Return (X, Y) of the center of cell containing provided text 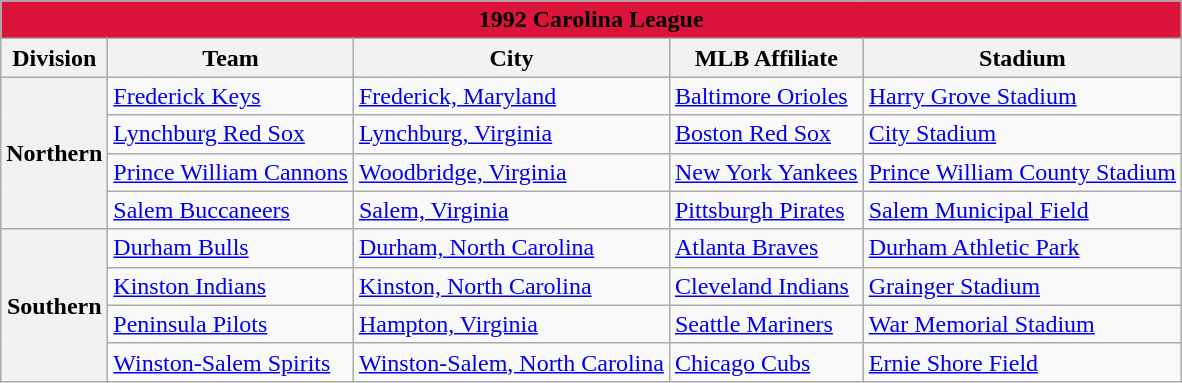
Salem, Virginia (511, 210)
Cleveland Indians (766, 286)
Stadium (1022, 58)
Durham Athletic Park (1022, 248)
Hampton, Virginia (511, 324)
Durham Bulls (231, 248)
War Memorial Stadium (1022, 324)
Frederick Keys (231, 96)
Winston-Salem Spirits (231, 362)
Winston-Salem, North Carolina (511, 362)
1992 Carolina League (592, 20)
Southern (54, 305)
Prince William Cannons (231, 172)
Salem Municipal Field (1022, 210)
Kinston, North Carolina (511, 286)
Northern (54, 153)
Woodbridge, Virginia (511, 172)
Peninsula Pilots (231, 324)
Ernie Shore Field (1022, 362)
Team (231, 58)
Kinston Indians (231, 286)
Atlanta Braves (766, 248)
Boston Red Sox (766, 134)
Prince William County Stadium (1022, 172)
Division (54, 58)
New York Yankees (766, 172)
City (511, 58)
Grainger Stadium (1022, 286)
MLB Affiliate (766, 58)
Lynchburg, Virginia (511, 134)
Chicago Cubs (766, 362)
Pittsburgh Pirates (766, 210)
Frederick, Maryland (511, 96)
Baltimore Orioles (766, 96)
Harry Grove Stadium (1022, 96)
City Stadium (1022, 134)
Lynchburg Red Sox (231, 134)
Durham, North Carolina (511, 248)
Seattle Mariners (766, 324)
Salem Buccaneers (231, 210)
